Provide the [x, y] coordinate of the cell's center where the given text is located.  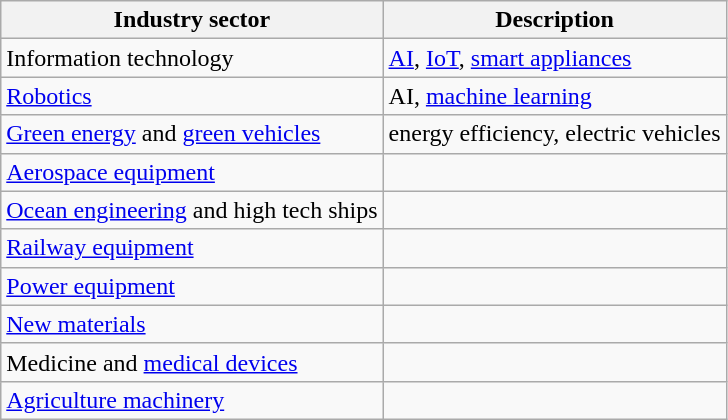
Information technology [192, 58]
Ocean engineering and high tech ships [192, 210]
Power equipment [192, 286]
Green energy and green vehicles [192, 134]
Aerospace equipment [192, 172]
Robotics [192, 96]
AI, IoT, smart appliances [554, 58]
New materials [192, 324]
energy efficiency, electric vehicles [554, 134]
Agriculture machinery [192, 400]
AI, machine learning [554, 96]
Railway equipment [192, 248]
Description [554, 20]
Medicine and medical devices [192, 362]
Industry sector [192, 20]
